Locate the cell with the specified text and output its [X, Y] center coordinate. 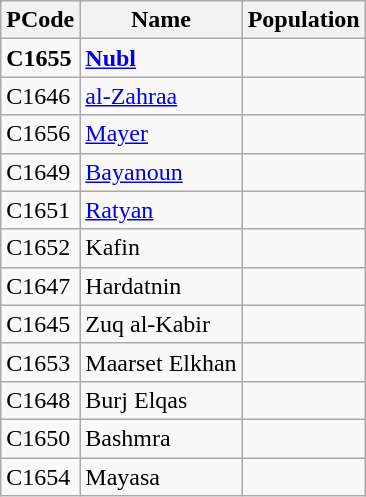
Bashmra [161, 438]
Name [161, 20]
Nubl [161, 58]
C1650 [40, 438]
C1649 [40, 172]
C1647 [40, 286]
Burj Elqas [161, 400]
C1651 [40, 210]
Zuq al-Kabir [161, 324]
C1648 [40, 400]
Mayasa [161, 477]
PCode [40, 20]
Population [304, 20]
Mayer [161, 134]
Hardatnin [161, 286]
C1655 [40, 58]
Bayanoun [161, 172]
C1654 [40, 477]
Kafin [161, 248]
C1653 [40, 362]
Ratyan [161, 210]
C1646 [40, 96]
C1656 [40, 134]
C1645 [40, 324]
Maarset Elkhan [161, 362]
al-Zahraa [161, 96]
C1652 [40, 248]
